Determine the (x, y) coordinate at the center of the cell enclosing the given text.  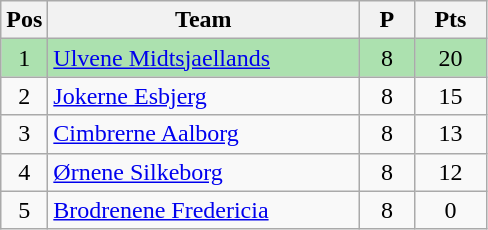
0 (450, 210)
Ulvene Midtsjaellands (204, 58)
15 (450, 96)
Team (204, 20)
Pts (450, 20)
P (387, 20)
Cimbrerne Aalborg (204, 134)
1 (24, 58)
3 (24, 134)
13 (450, 134)
5 (24, 210)
Ørnene Silkeborg (204, 172)
20 (450, 58)
2 (24, 96)
Brodrenene Fredericia (204, 210)
4 (24, 172)
Jokerne Esbjerg (204, 96)
12 (450, 172)
Pos (24, 20)
